Output the [X, Y] coordinate of the center of the cell containing the given text.  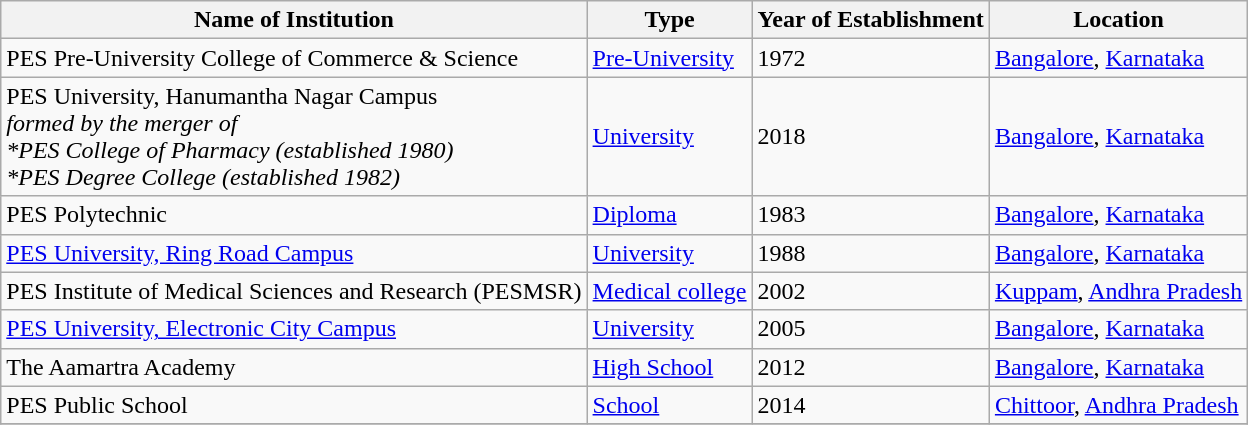
PES Pre-University College of Commerce & Science [294, 58]
PES Institute of Medical Sciences and Research (PESMSR) [294, 291]
Location [1118, 20]
PES University, Hanumantha Nagar Campusformed by the merger of *PES College of Pharmacy (established 1980)*PES Degree College (established 1982) [294, 136]
Name of Institution [294, 20]
Medical college [670, 291]
PES Public School [294, 405]
School [670, 405]
1972 [870, 58]
Pre-University [670, 58]
PES Polytechnic [294, 215]
2014 [870, 405]
2005 [870, 329]
PES University, Ring Road Campus [294, 253]
High School [670, 367]
The Aamartra Academy [294, 367]
1988 [870, 253]
Kuppam, Andhra Pradesh [1118, 291]
Chittoor, Andhra Pradesh [1118, 405]
Type [670, 20]
1983 [870, 215]
PES University, Electronic City Campus [294, 329]
Year of Establishment [870, 20]
2012 [870, 367]
2018 [870, 136]
Diploma [670, 215]
2002 [870, 291]
